Identify which cell holds the provided text, then report its (x, y) central coordinate. 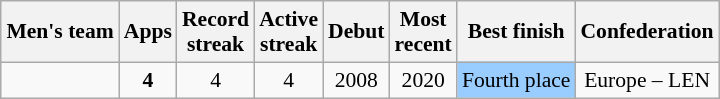
Europe – LEN (646, 80)
Mostrecent (424, 32)
Men's team (60, 32)
Apps (148, 32)
Fourth place (516, 80)
Best finish (516, 32)
2020 (424, 80)
Debut (356, 32)
2008 (356, 80)
Confederation (646, 32)
Recordstreak (216, 32)
Activestreak (288, 32)
